Detect which cell encompasses the target text, then output its [x, y] center coordinate. 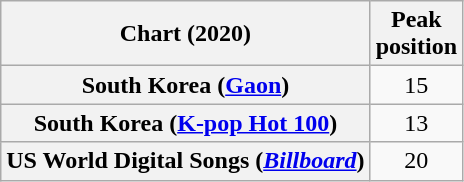
13 [416, 123]
Peakposition [416, 34]
Chart (2020) [186, 34]
15 [416, 85]
20 [416, 161]
South Korea (K-pop Hot 100) [186, 123]
South Korea (Gaon) [186, 85]
US World Digital Songs (Billboard) [186, 161]
